From the cell containing the given text, extract its center point as [X, Y] coordinate. 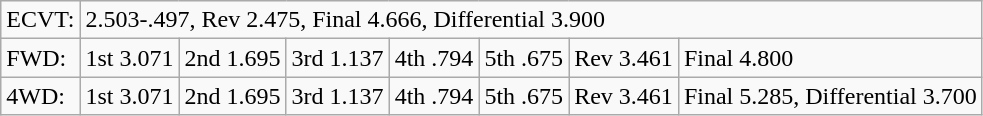
ECVT: [40, 20]
FWD: [40, 58]
2.503-.497, Rev 2.475, Final 4.666, Differential 3.900 [531, 20]
4WD: [40, 96]
Final 4.800 [830, 58]
Final 5.285, Differential 3.700 [830, 96]
